For the text-containing cell, return its midpoint in [x, y] coordinate format. 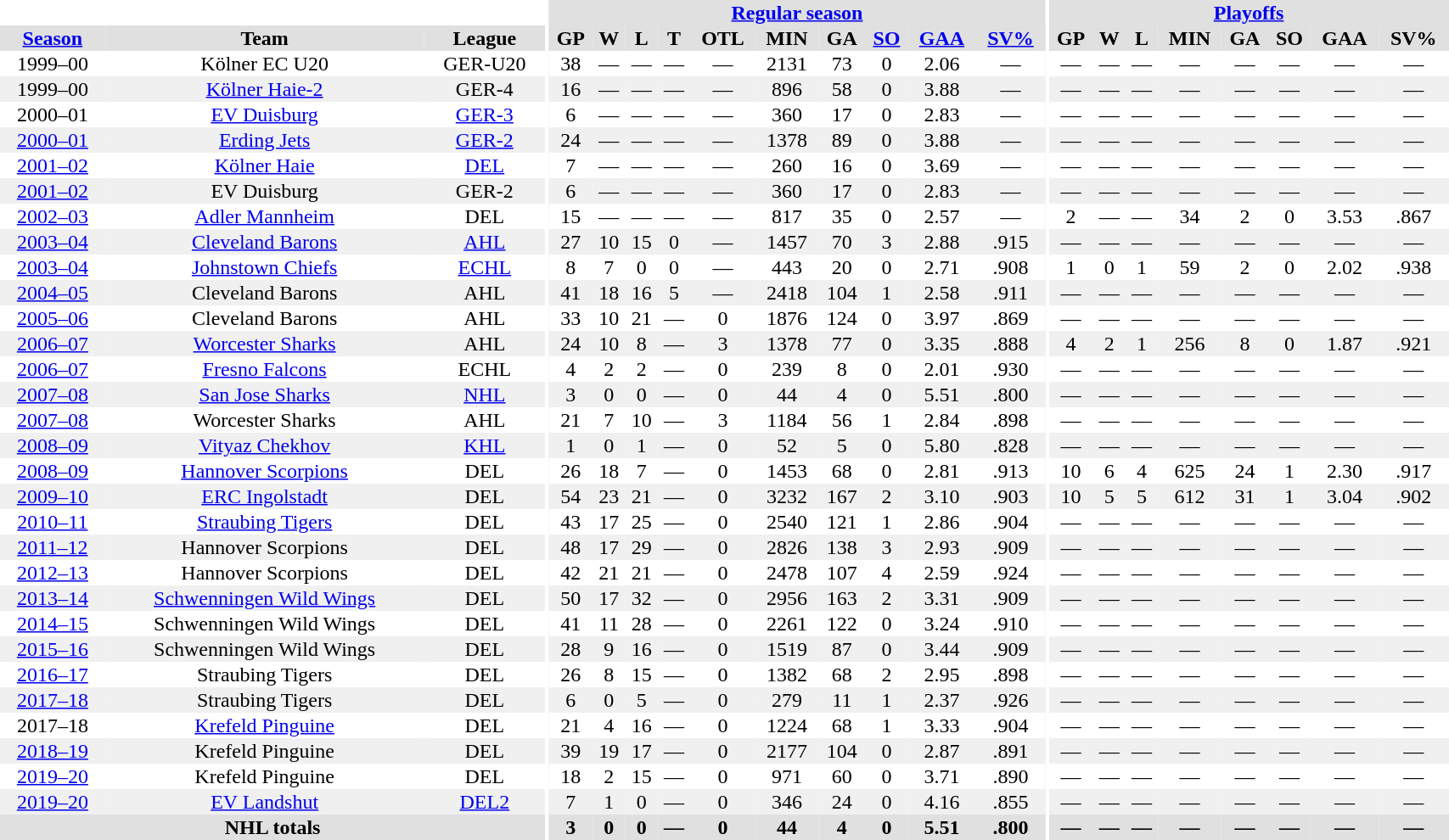
2.86 [941, 522]
35 [842, 216]
GER-U20 [486, 64]
260 [787, 165]
2002–03 [53, 216]
3.71 [941, 776]
2.87 [941, 751]
2.37 [941, 700]
2004–05 [53, 293]
GER-3 [486, 115]
GER-4 [486, 89]
Adler Mannheim [265, 216]
Team [265, 38]
NHL totals [272, 827]
2015–16 [53, 649]
239 [787, 369]
1224 [787, 725]
107 [842, 573]
31 [1244, 496]
2.30 [1345, 471]
League [486, 38]
34 [1189, 216]
25 [642, 522]
Playoffs [1250, 13]
.855 [1010, 802]
279 [787, 700]
2013–14 [53, 598]
2018–19 [53, 751]
3.97 [941, 318]
2.59 [941, 573]
20 [842, 267]
2540 [787, 522]
.869 [1010, 318]
Erding Jets [265, 140]
38 [570, 64]
2.06 [941, 64]
2.01 [941, 369]
138 [842, 547]
.911 [1010, 293]
2.88 [941, 242]
2.58 [941, 293]
3.31 [941, 598]
.915 [1010, 242]
2.84 [941, 420]
.828 [1010, 445]
.910 [1010, 624]
Kölner EC U20 [265, 64]
59 [1189, 267]
.902 [1413, 496]
2016–17 [53, 675]
OTL [722, 38]
896 [787, 89]
.890 [1010, 776]
23 [609, 496]
87 [842, 649]
54 [570, 496]
2012–13 [53, 573]
5.80 [941, 445]
971 [787, 776]
163 [842, 598]
3.44 [941, 649]
EV Landshut [265, 802]
9 [609, 649]
29 [642, 547]
2177 [787, 751]
.926 [1010, 700]
1519 [787, 649]
3232 [787, 496]
3.04 [1345, 496]
3.33 [941, 725]
612 [1189, 496]
33 [570, 318]
1382 [787, 675]
121 [842, 522]
42 [570, 573]
1876 [787, 318]
.908 [1010, 267]
77 [842, 344]
2010–11 [53, 522]
.903 [1010, 496]
San Jose Sharks [265, 395]
1.87 [1345, 344]
43 [570, 522]
2.93 [941, 547]
.938 [1413, 267]
NHL [486, 395]
Vityaz Chekhov [265, 445]
443 [787, 267]
2956 [787, 598]
2011–12 [53, 547]
52 [787, 445]
2131 [787, 64]
Kölner Haie-2 [265, 89]
39 [570, 751]
Regular season [796, 13]
48 [570, 547]
73 [842, 64]
KHL [486, 445]
.913 [1010, 471]
60 [842, 776]
89 [842, 140]
2826 [787, 547]
ERC Ingolstadt [265, 496]
2478 [787, 573]
3.35 [941, 344]
.888 [1010, 344]
2014–15 [53, 624]
32 [642, 598]
2.95 [941, 675]
4.16 [941, 802]
.924 [1010, 573]
346 [787, 802]
3.53 [1345, 216]
58 [842, 89]
Johnstown Chiefs [265, 267]
.921 [1413, 344]
Kölner Haie [265, 165]
56 [842, 420]
2.02 [1345, 267]
2.71 [941, 267]
2261 [787, 624]
167 [842, 496]
817 [787, 216]
T [674, 38]
2.57 [941, 216]
.930 [1010, 369]
70 [842, 242]
DEL2 [486, 802]
1457 [787, 242]
1184 [787, 420]
Season [53, 38]
3.24 [941, 624]
.867 [1413, 216]
19 [609, 751]
1453 [787, 471]
2005–06 [53, 318]
2418 [787, 293]
3.10 [941, 496]
625 [1189, 471]
2009–10 [53, 496]
2.81 [941, 471]
Fresno Falcons [265, 369]
50 [570, 598]
124 [842, 318]
256 [1189, 344]
27 [570, 242]
.891 [1010, 751]
3.69 [941, 165]
.917 [1413, 471]
122 [842, 624]
